Locate the cell with the specified text and output its (x, y) center coordinate. 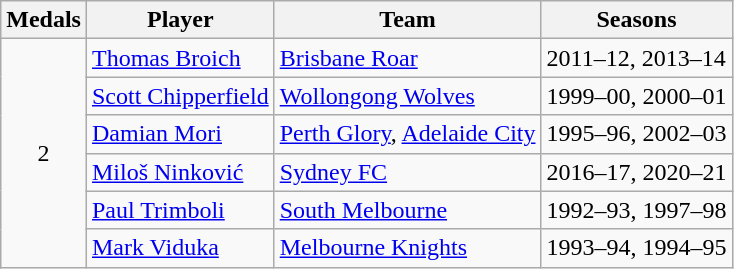
Paul Trimboli (180, 210)
Mark Viduka (180, 248)
Perth Glory, Adelaide City (408, 134)
2 (44, 153)
Team (408, 20)
Damian Mori (180, 134)
2016–17, 2020–21 (636, 172)
1995–96, 2002–03 (636, 134)
Scott Chipperfield (180, 96)
Medals (44, 20)
Seasons (636, 20)
Melbourne Knights (408, 248)
Wollongong Wolves (408, 96)
2011–12, 2013–14 (636, 58)
1993–94, 1994–95 (636, 248)
Sydney FC (408, 172)
South Melbourne (408, 210)
Brisbane Roar (408, 58)
Miloš Ninković (180, 172)
Player (180, 20)
1992–93, 1997–98 (636, 210)
1999–00, 2000–01 (636, 96)
Thomas Broich (180, 58)
